Find where the given text appears and provide that cell's center as [X, Y] coordinate. 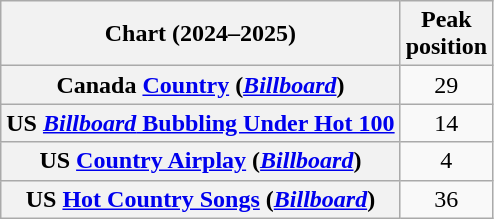
14 [446, 123]
36 [446, 199]
Peakposition [446, 34]
US Hot Country Songs (Billboard) [200, 199]
US Billboard Bubbling Under Hot 100 [200, 123]
US Country Airplay (Billboard) [200, 161]
Chart (2024–2025) [200, 34]
4 [446, 161]
Canada Country (Billboard) [200, 85]
29 [446, 85]
